Capture the cell that displays the provided text and extract its [X, Y] central coordinate. 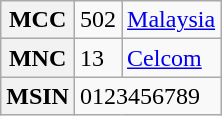
MCC [38, 20]
13 [98, 58]
MSIN [38, 96]
0123456789 [147, 96]
Malaysia [172, 20]
Celcom [172, 58]
502 [98, 20]
MNC [38, 58]
